Provide the [X, Y] coordinate of the cell's center where the given text is located.  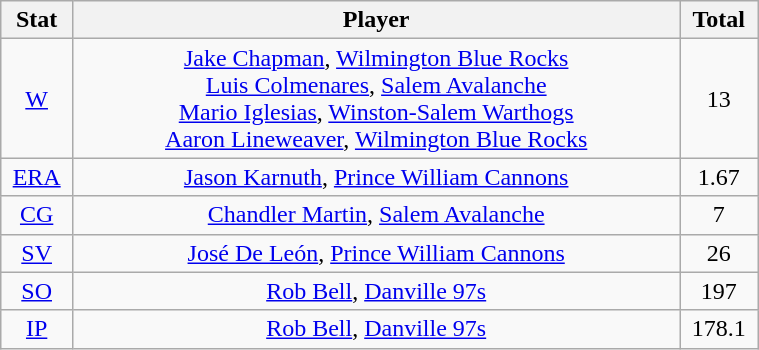
W [37, 98]
Player [376, 20]
13 [719, 98]
Chandler Martin, Salem Avalanche [376, 215]
Stat [37, 20]
178.1 [719, 329]
CG [37, 215]
IP [37, 329]
SO [37, 291]
Jake Chapman, Wilmington Blue Rocks Luis Colmenares, Salem Avalanche Mario Iglesias, Winston-Salem Warthogs Aaron Lineweaver, Wilmington Blue Rocks [376, 98]
ERA [37, 177]
197 [719, 291]
SV [37, 253]
Total [719, 20]
Jason Karnuth, Prince William Cannons [376, 177]
José De León, Prince William Cannons [376, 253]
1.67 [719, 177]
26 [719, 253]
7 [719, 215]
